Detect which cell encompasses the target text, then output its (x, y) center coordinate. 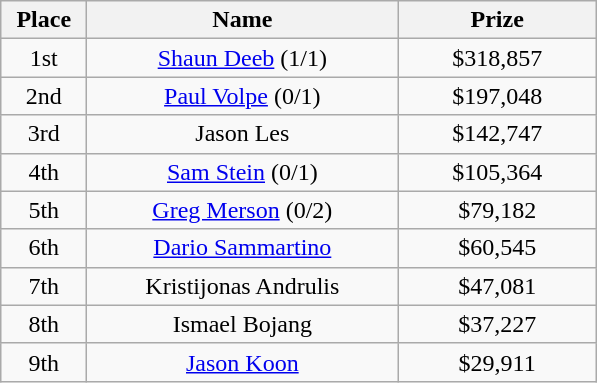
$37,227 (498, 324)
3rd (44, 134)
9th (44, 362)
Sam Stein (0/1) (242, 172)
Dario Sammartino (242, 248)
$47,081 (498, 286)
4th (44, 172)
Kristijonas Andrulis (242, 286)
$29,911 (498, 362)
1st (44, 58)
6th (44, 248)
Prize (498, 20)
$197,048 (498, 96)
Jason Koon (242, 362)
7th (44, 286)
Greg Merson (0/2) (242, 210)
$105,364 (498, 172)
Name (242, 20)
Jason Les (242, 134)
$142,747 (498, 134)
Shaun Deeb (1/1) (242, 58)
2nd (44, 96)
Ismael Bojang (242, 324)
Place (44, 20)
5th (44, 210)
$79,182 (498, 210)
8th (44, 324)
$318,857 (498, 58)
Paul Volpe (0/1) (242, 96)
$60,545 (498, 248)
